Pinpoint the cell where the given text exists, returning its [x, y] midpoint coordinate. 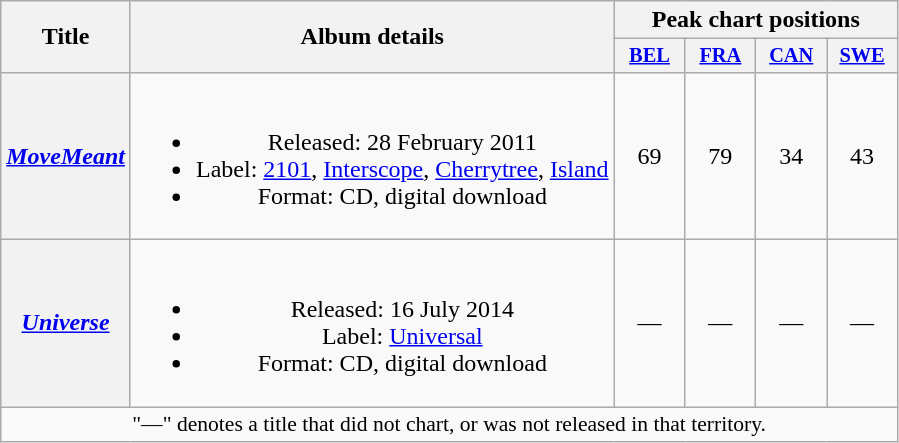
Peak chart positions [756, 20]
Released: 28 February 2011Label: 2101, Interscope, Cherrytree, IslandFormat: CD, digital download [372, 156]
MoveMeant [66, 156]
CAN [792, 56]
BEL [650, 56]
43 [862, 156]
SWE [862, 56]
"—" denotes a title that did not chart, or was not released in that territory. [450, 425]
79 [720, 156]
69 [650, 156]
FRA [720, 56]
Universe [66, 324]
Title [66, 37]
34 [792, 156]
Released: 16 July 2014Label: UniversalFormat: CD, digital download [372, 324]
Album details [372, 37]
